From the cell containing the given text, extract its center point as (x, y) coordinate. 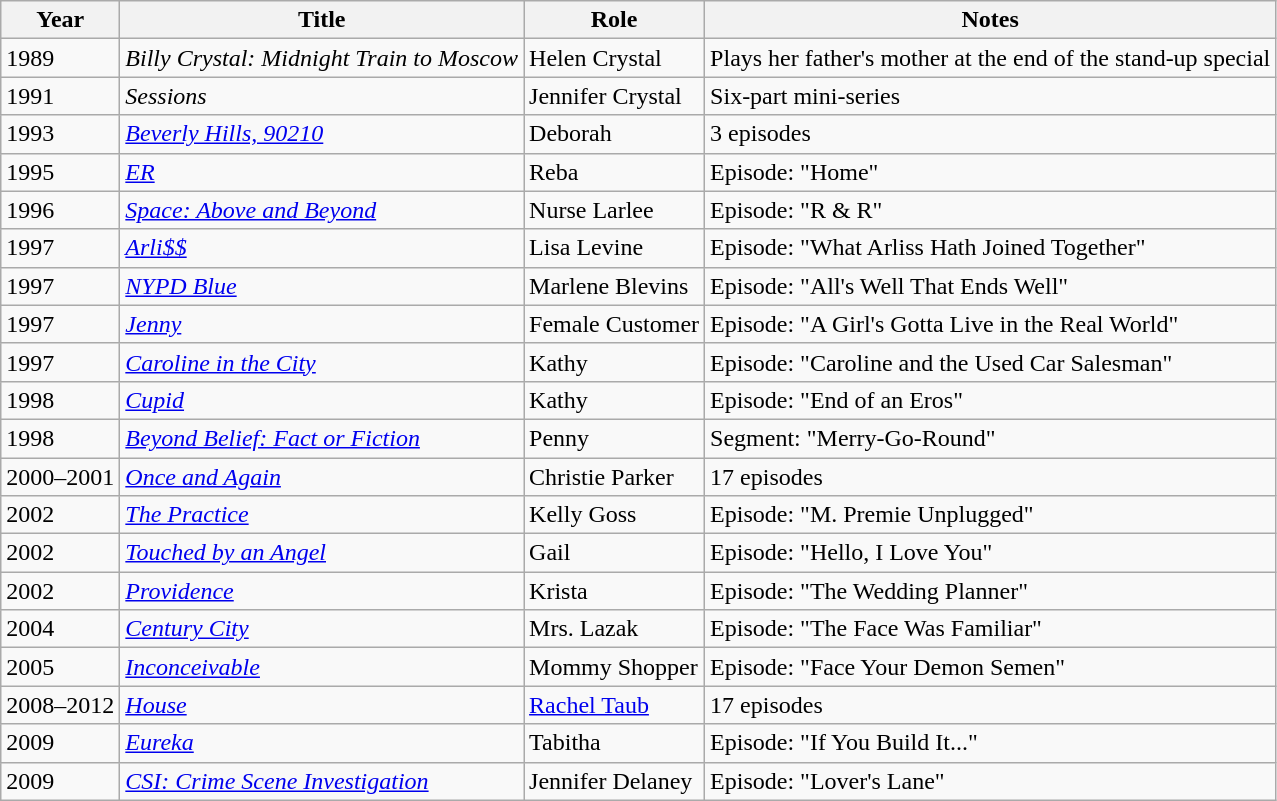
2005 (60, 667)
Rachel Taub (614, 705)
Marlene Blevins (614, 286)
Beyond Belief: Fact or Fiction (322, 438)
Gail (614, 553)
Segment: "Merry-Go-Round" (990, 438)
3 episodes (990, 134)
Billy Crystal: Midnight Train to Moscow (322, 58)
Six-part mini-series (990, 96)
Episode: "The Face Was Familiar" (990, 629)
1996 (60, 210)
The Practice (322, 515)
Episode: "A Girl's Gotta Live in the Real World" (990, 324)
1995 (60, 172)
Episode: "If You Build It..." (990, 743)
Mommy Shopper (614, 667)
ER (322, 172)
Title (322, 20)
Episode: "Home" (990, 172)
CSI: Crime Scene Investigation (322, 781)
2000–2001 (60, 477)
Episode: "All's Well That Ends Well" (990, 286)
Episode: "End of an Eros" (990, 400)
Mrs. Lazak (614, 629)
Tabitha (614, 743)
Episode: "The Wedding Planner" (990, 591)
Episode: "Lover's Lane" (990, 781)
NYPD Blue (322, 286)
Jennifer Crystal (614, 96)
Jenny (322, 324)
Episode: "Face Your Demon Semen" (990, 667)
Lisa Levine (614, 248)
Episode: "Hello, I Love You" (990, 553)
Episode: "M. Premie Unplugged" (990, 515)
Nurse Larlee (614, 210)
Reba (614, 172)
Episode: "Caroline and the Used Car Salesman" (990, 362)
Christie Parker (614, 477)
Female Customer (614, 324)
Helen Crystal (614, 58)
1991 (60, 96)
Episode: "R & R" (990, 210)
Once and Again (322, 477)
Jennifer Delaney (614, 781)
Providence (322, 591)
Eureka (322, 743)
Plays her father's mother at the end of the stand-up special (990, 58)
Year (60, 20)
Beverly Hills, 90210 (322, 134)
2004 (60, 629)
Kelly Goss (614, 515)
Sessions (322, 96)
Cupid (322, 400)
House (322, 705)
1989 (60, 58)
Notes (990, 20)
Episode: "What Arliss Hath Joined Together" (990, 248)
Touched by an Angel (322, 553)
Inconceivable (322, 667)
Penny (614, 438)
Caroline in the City (322, 362)
2008–2012 (60, 705)
Krista (614, 591)
Arli$$ (322, 248)
1993 (60, 134)
Space: Above and Beyond (322, 210)
Century City (322, 629)
Deborah (614, 134)
Role (614, 20)
